Output the [X, Y] coordinate of the center of the cell containing the given text.  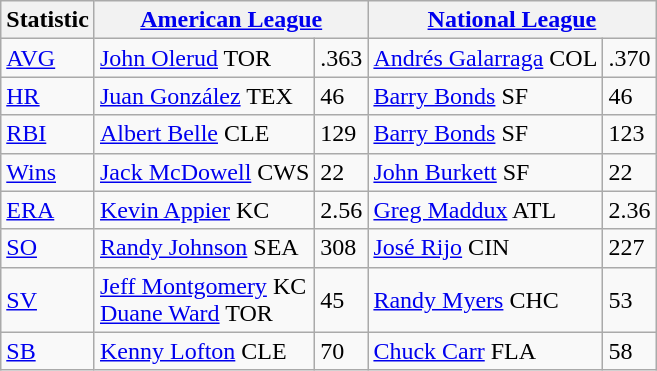
American League [230, 20]
Statistic [48, 20]
Randy Johnson SEA [204, 248]
ERA [48, 210]
Andrés Galarraga COL [486, 58]
SB [48, 351]
SV [48, 300]
John Burkett SF [486, 172]
45 [342, 300]
Greg Maddux ATL [486, 210]
Chuck Carr FLA [486, 351]
Kenny Lofton CLE [204, 351]
70 [342, 351]
José Rijo CIN [486, 248]
.370 [630, 58]
HR [48, 96]
53 [630, 300]
RBI [48, 134]
National League [512, 20]
129 [342, 134]
227 [630, 248]
Jeff Montgomery KCDuane Ward TOR [204, 300]
2.56 [342, 210]
123 [630, 134]
58 [630, 351]
Wins [48, 172]
Juan González TEX [204, 96]
SO [48, 248]
AVG [48, 58]
Jack McDowell CWS [204, 172]
.363 [342, 58]
Kevin Appier KC [204, 210]
John Olerud TOR [204, 58]
Randy Myers CHC [486, 300]
2.36 [630, 210]
308 [342, 248]
Albert Belle CLE [204, 134]
